From the cell containing the given text, extract its center point as (X, Y) coordinate. 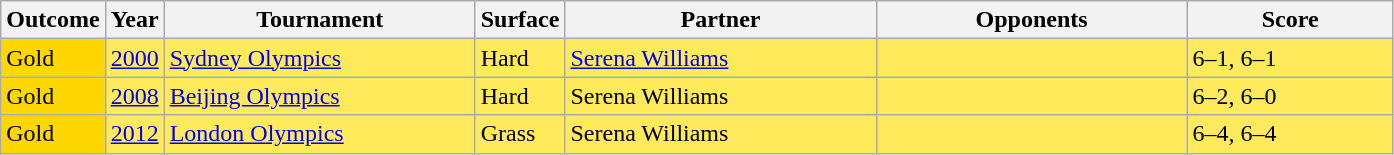
Score (1290, 20)
2012 (134, 134)
Grass (520, 134)
2008 (134, 96)
Sydney Olympics (320, 58)
6–1, 6–1 (1290, 58)
Year (134, 20)
Outcome (53, 20)
Beijing Olympics (320, 96)
Partner (720, 20)
Surface (520, 20)
London Olympics (320, 134)
6–2, 6–0 (1290, 96)
2000 (134, 58)
Tournament (320, 20)
Opponents (1032, 20)
6–4, 6–4 (1290, 134)
